Return the [x, y] coordinate for the center point of the cell that contains the specified text.  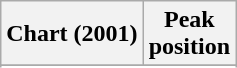
Peakposition [189, 34]
Chart (2001) [72, 34]
